Scan for the cell matching the given text and deliver its (x, y) coordinate at center. 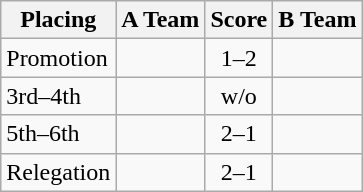
5th–6th (58, 134)
1–2 (239, 58)
3rd–4th (58, 96)
Relegation (58, 172)
Score (239, 20)
Promotion (58, 58)
Placing (58, 20)
B Team (318, 20)
w/o (239, 96)
A Team (160, 20)
